Scan for the cell matching the given text and deliver its (x, y) coordinate at center. 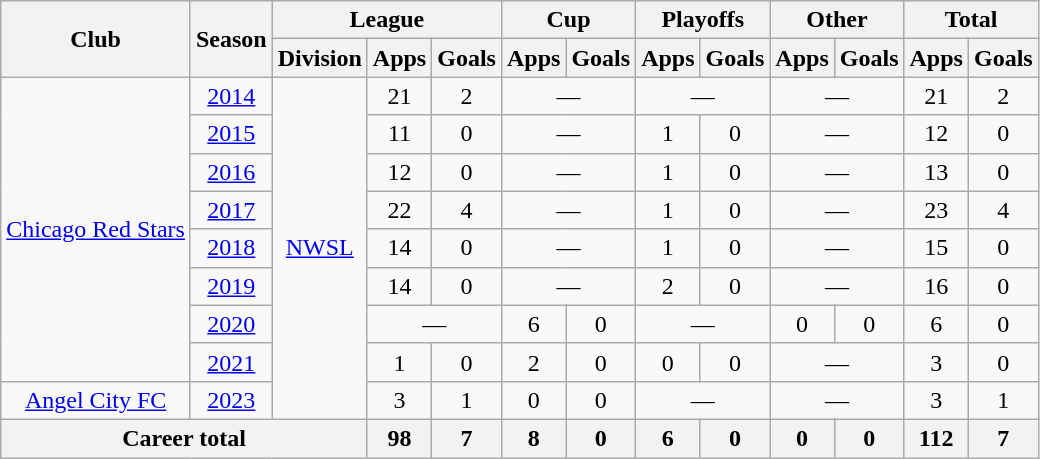
Playoffs (703, 20)
112 (936, 438)
2021 (231, 362)
League (386, 20)
Career total (184, 438)
Club (96, 39)
Season (231, 39)
2014 (231, 96)
98 (399, 438)
8 (533, 438)
Angel City FC (96, 400)
2023 (231, 400)
NWSL (320, 248)
13 (936, 172)
22 (399, 210)
23 (936, 210)
Chicago Red Stars (96, 229)
16 (936, 286)
2020 (231, 324)
2019 (231, 286)
2015 (231, 134)
2018 (231, 248)
15 (936, 248)
2017 (231, 210)
11 (399, 134)
Cup (568, 20)
Division (320, 58)
Total (971, 20)
Other (837, 20)
2016 (231, 172)
